Identify which cell holds the provided text, then report its (x, y) central coordinate. 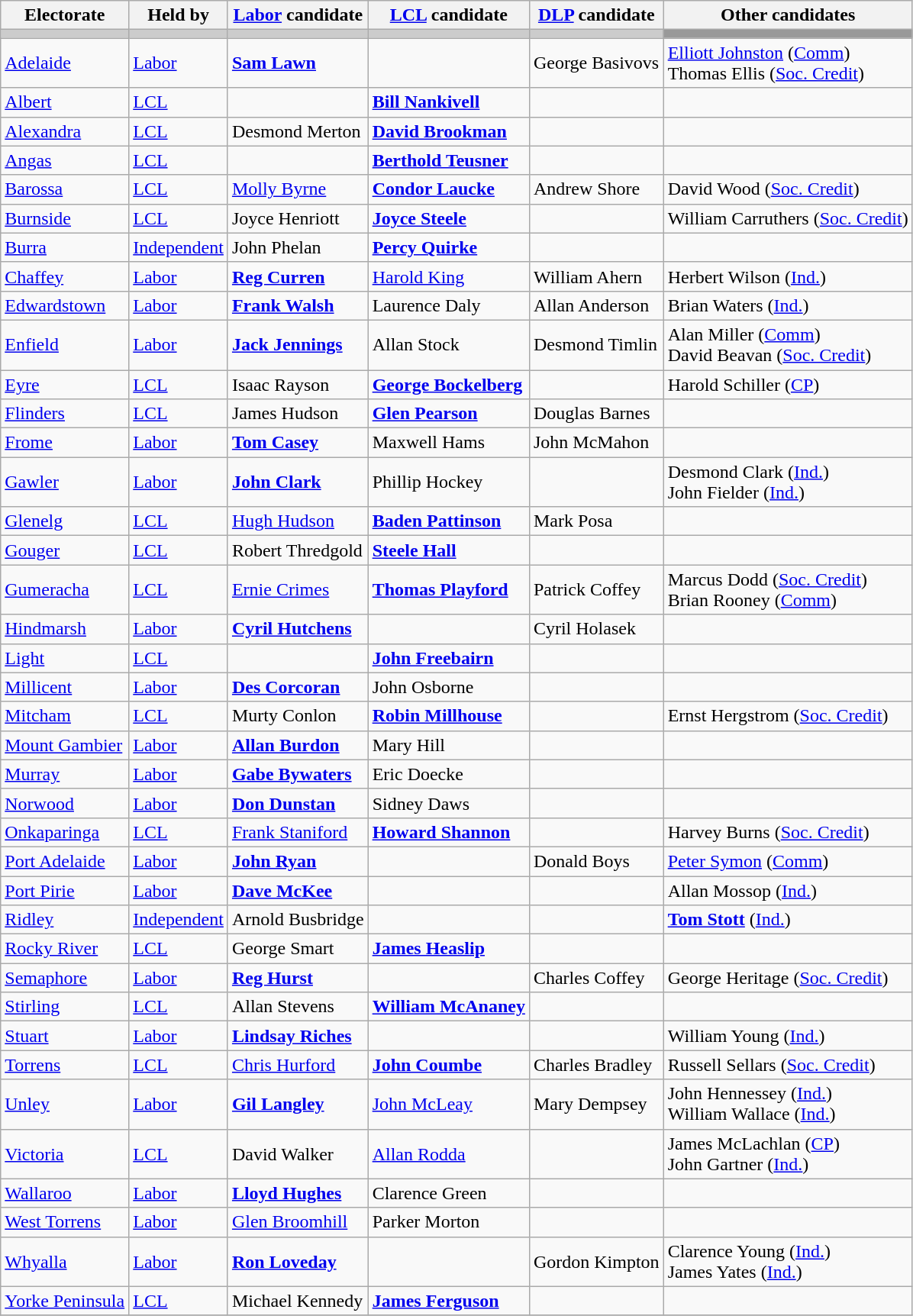
Ridley (65, 920)
Yorke Peninsula (65, 1301)
Desmond Clark (Ind.) John Fielder (Ind.) (788, 482)
Condor Laucke (449, 189)
Mitcham (65, 716)
Thomas Playford (449, 589)
James Heaslip (449, 949)
Edwardstown (65, 305)
Clarence Young (Ind.) James Yates (Ind.) (788, 1261)
Allan Rodda (449, 1154)
Murty Conlon (298, 716)
Frome (65, 443)
Joyce Henriott (298, 218)
Isaac Rayson (298, 384)
Mount Gambier (65, 745)
Andrew Shore (596, 189)
Baden Pattinson (449, 521)
Desmond Merton (298, 131)
Unley (65, 1104)
Alan Miller (Comm) David Beavan (Soc. Credit) (788, 345)
Joyce Steele (449, 218)
Burnside (65, 218)
Mary Hill (449, 745)
James McLachlan (CP) John Gartner (Ind.) (788, 1154)
Marcus Dodd (Soc. Credit) Brian Rooney (Comm) (788, 589)
Hindmarsh (65, 629)
Eyre (65, 384)
Gordon Kimpton (596, 1261)
John Osborne (449, 687)
John Freebairn (449, 658)
Hugh Hudson (298, 521)
Charles Coffey (596, 978)
Gumeracha (65, 589)
John Clark (298, 482)
Light (65, 658)
Allan Anderson (596, 305)
Jack Jennings (298, 345)
Steele Hall (449, 550)
Arnold Busbridge (298, 920)
Donald Boys (596, 861)
George Bockelberg (449, 384)
James Hudson (298, 414)
Molly Byrne (298, 189)
Brian Waters (Ind.) (788, 305)
George Heritage (Soc. Credit) (788, 978)
Charles Bradley (596, 1065)
Harold King (449, 276)
Flinders (65, 414)
Glen Broomhill (298, 1222)
Dave McKee (298, 891)
Rocky River (65, 949)
DLP candidate (596, 15)
Ernie Crimes (298, 589)
Allan Mossop (Ind.) (788, 891)
Sam Lawn (298, 63)
Russell Sellars (Soc. Credit) (788, 1065)
Victoria (65, 1154)
West Torrens (65, 1222)
Percy Quirke (449, 247)
Eric Doecke (449, 774)
Allan Burdon (298, 745)
Frank Staniford (298, 832)
David Walker (298, 1154)
Peter Symon (Comm) (788, 861)
Cyril Holasek (596, 629)
David Brookman (449, 131)
Allan Stevens (298, 1007)
Gawler (65, 482)
John Hennessey (Ind.) William Wallace (Ind.) (788, 1104)
Reg Curren (298, 276)
Desmond Timlin (596, 345)
George Smart (298, 949)
Port Adelaide (65, 861)
John McLeay (449, 1104)
Howard Shannon (449, 832)
Other candidates (788, 15)
LCL candidate (449, 15)
Glenelg (65, 521)
Glen Pearson (449, 414)
Murray (65, 774)
Chris Hurford (298, 1065)
Don Dunstan (298, 803)
Clarence Green (449, 1193)
James Ferguson (449, 1301)
Laurence Daly (449, 305)
Harold Schiller (CP) (788, 384)
Electorate (65, 15)
Adelaide (65, 63)
Gil Langley (298, 1104)
Onkaparinga (65, 832)
Enfield (65, 345)
John McMahon (596, 443)
Port Pirie (65, 891)
William McAnaney (449, 1007)
Douglas Barnes (596, 414)
Elliott Johnston (Comm) Thomas Ellis (Soc. Credit) (788, 63)
Semaphore (65, 978)
Robin Millhouse (449, 716)
John Ryan (298, 861)
Ron Loveday (298, 1261)
Stirling (65, 1007)
Held by (179, 15)
Albert (65, 102)
Berthold Teusner (449, 160)
Sidney Daws (449, 803)
Mark Posa (596, 521)
Robert Thredgold (298, 550)
Norwood (65, 803)
Maxwell Hams (449, 443)
Angas (65, 160)
Cyril Hutchens (298, 629)
Allan Stock (449, 345)
William Young (Ind.) (788, 1036)
Lindsay Riches (298, 1036)
William Ahern (596, 276)
Whyalla (65, 1261)
John Coumbe (449, 1065)
Harvey Burns (Soc. Credit) (788, 832)
John Phelan (298, 247)
Alexandra (65, 131)
William Carruthers (Soc. Credit) (788, 218)
Phillip Hockey (449, 482)
Tom Casey (298, 443)
Torrens (65, 1065)
Barossa (65, 189)
Bill Nankivell (449, 102)
Patrick Coffey (596, 589)
Lloyd Hughes (298, 1193)
Labor candidate (298, 15)
Millicent (65, 687)
Frank Walsh (298, 305)
Wallaroo (65, 1193)
Herbert Wilson (Ind.) (788, 276)
Ernst Hergstrom (Soc. Credit) (788, 716)
Tom Stott (Ind.) (788, 920)
Mary Dempsey (596, 1104)
Gabe Bywaters (298, 774)
Michael Kennedy (298, 1301)
Chaffey (65, 276)
David Wood (Soc. Credit) (788, 189)
Parker Morton (449, 1222)
Burra (65, 247)
Des Corcoran (298, 687)
Stuart (65, 1036)
Gouger (65, 550)
Reg Hurst (298, 978)
George Basivovs (596, 63)
